For the text-containing cell, return its midpoint in (x, y) coordinate format. 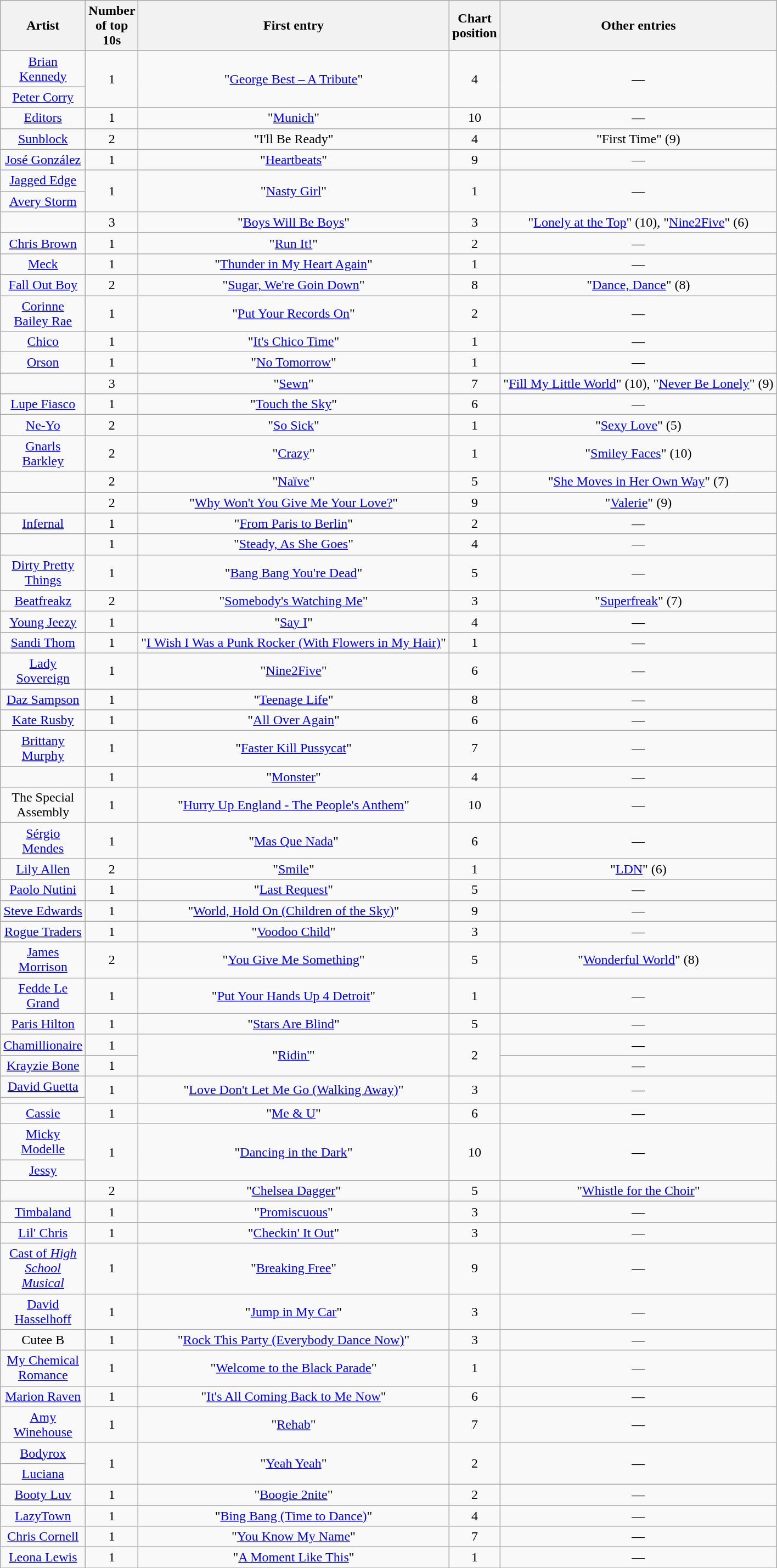
"All Over Again" (294, 720)
"Hurry Up England - The People's Anthem" (294, 805)
Paris Hilton (43, 1024)
Sérgio Mendes (43, 841)
"Smiley Faces" (10) (639, 453)
LazyTown (43, 1516)
"Lonely at the Top" (10), "Nine2Five" (6) (639, 222)
Luciana (43, 1474)
Kate Rusby (43, 720)
"Yeah Yeah" (294, 1463)
"Dance, Dance" (8) (639, 285)
Orson (43, 363)
Rogue Traders (43, 932)
"Ridin'" (294, 1055)
"World, Hold On (Children of the Sky)" (294, 911)
Paolo Nutini (43, 890)
"Thunder in My Heart Again" (294, 264)
David Guetta (43, 1086)
Daz Sampson (43, 700)
"Naïve" (294, 482)
"Jump in My Car" (294, 1311)
"Fill My Little World" (10), "Never Be Lonely" (9) (639, 383)
"Crazy" (294, 453)
"Whistle for the Choir" (639, 1191)
"Breaking Free" (294, 1268)
"George Best – A Tribute" (294, 79)
"Teenage Life" (294, 700)
"Promiscuous" (294, 1212)
Editors (43, 118)
"Boogie 2nite" (294, 1494)
Beatfreakz (43, 601)
Artist (43, 26)
First entry (294, 26)
"Love Don't Let Me Go (Walking Away)" (294, 1090)
Bodyrox (43, 1453)
James Morrison (43, 960)
Cutee B (43, 1340)
"A Moment Like This" (294, 1558)
"Stars Are Blind" (294, 1024)
Brian Kennedy (43, 69)
"It's All Coming Back to Me Now" (294, 1396)
Steve Edwards (43, 911)
"You Give Me Something" (294, 960)
Chamillionaire (43, 1045)
"Valerie" (9) (639, 503)
"From Paris to Berlin" (294, 523)
My Chemical Romance (43, 1368)
"It's Chico Time" (294, 342)
Chart position (475, 26)
Leona Lewis (43, 1558)
Krayzie Bone (43, 1065)
Brittany Murphy (43, 748)
"Munich" (294, 118)
"Sugar, We're Goin Down" (294, 285)
"Boys Will Be Boys" (294, 222)
Timbaland (43, 1212)
Sandi Thom (43, 642)
José González (43, 160)
"Monster" (294, 777)
Ne-Yo (43, 425)
"LDN" (6) (639, 869)
The Special Assembly (43, 805)
Cast of High School Musical (43, 1268)
"Bang Bang You're Dead" (294, 573)
Fedde Le Grand (43, 995)
"Why Won't You Give Me Your Love?" (294, 503)
Chris Brown (43, 243)
"Nasty Girl" (294, 191)
Other entries (639, 26)
"Faster Kill Pussycat" (294, 748)
"Steady, As She Goes" (294, 544)
Lily Allen (43, 869)
Meck (43, 264)
"Voodoo Child" (294, 932)
"I Wish I Was a Punk Rocker (With Flowers in My Hair)" (294, 642)
"Superfreak" (7) (639, 601)
"Wonderful World" (8) (639, 960)
"Smile" (294, 869)
"Checkin' It Out" (294, 1233)
Infernal (43, 523)
"Say I" (294, 622)
"So Sick" (294, 425)
Amy Winehouse (43, 1424)
"Mas Que Nada" (294, 841)
"Heartbeats" (294, 160)
"Dancing in the Dark" (294, 1152)
Gnarls Barkley (43, 453)
"Me & U" (294, 1114)
"Welcome to the Black Parade" (294, 1368)
Dirty Pretty Things (43, 573)
"Put Your Records On" (294, 313)
Avery Storm (43, 201)
"Last Request" (294, 890)
Young Jeezy (43, 622)
"First Time" (9) (639, 139)
"Rehab" (294, 1424)
"Somebody's Watching Me" (294, 601)
Jessy (43, 1170)
"No Tomorrow" (294, 363)
Jagged Edge (43, 181)
Lil' Chris (43, 1233)
Chris Cornell (43, 1537)
Peter Corry (43, 97)
"Sewn" (294, 383)
Corinne Bailey Rae (43, 313)
Marion Raven (43, 1396)
David Hasselhoff (43, 1311)
Fall Out Boy (43, 285)
"Chelsea Dagger" (294, 1191)
"I'll Be Ready" (294, 139)
"Rock This Party (Everybody Dance Now)" (294, 1340)
"Bing Bang (Time to Dance)" (294, 1516)
"Nine2Five" (294, 670)
"She Moves in Her Own Way" (7) (639, 482)
"Sexy Love" (5) (639, 425)
"Put Your Hands Up 4 Detroit" (294, 995)
Micky Modelle (43, 1142)
Lady Sovereign (43, 670)
Booty Luv (43, 1494)
Lupe Fiasco (43, 404)
Cassie (43, 1114)
"Touch the Sky" (294, 404)
Chico (43, 342)
"You Know My Name" (294, 1537)
"Run It!" (294, 243)
Sunblock (43, 139)
Number of top 10s (112, 26)
